Provide the [X, Y] coordinate of the cell's center where the given text is located.  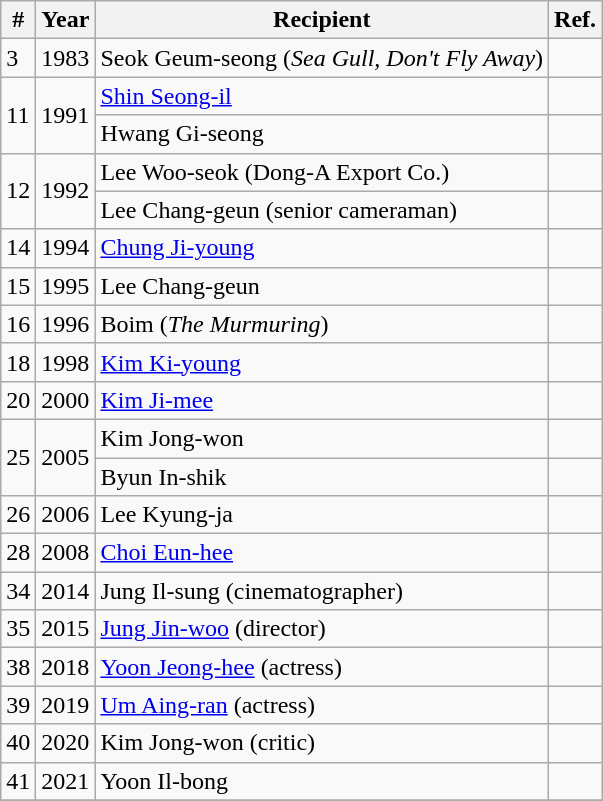
35 [18, 629]
2006 [66, 515]
41 [18, 781]
2019 [66, 705]
20 [18, 400]
Um Aing-ran (actress) [322, 705]
34 [18, 591]
Year [66, 20]
Kim Ki-young [322, 362]
3 [18, 58]
2018 [66, 667]
Shin Seong-il [322, 96]
Hwang Gi-seong [322, 134]
Jung Jin-woo (director) [322, 629]
2008 [66, 553]
Kim Ji-mee [322, 400]
1983 [66, 58]
Lee Chang-geun (senior cameraman) [322, 210]
11 [18, 115]
Yoon Jeong-hee (actress) [322, 667]
1995 [66, 286]
1991 [66, 115]
2014 [66, 591]
Ref. [576, 20]
2020 [66, 743]
1998 [66, 362]
15 [18, 286]
39 [18, 705]
12 [18, 191]
38 [18, 667]
Yoon Il-bong [322, 781]
Byun In-shik [322, 477]
18 [18, 362]
1996 [66, 324]
1992 [66, 191]
Seok Geum-seong (Sea Gull, Don't Fly Away) [322, 58]
Choi Eun-hee [322, 553]
Kim Jong-won [322, 438]
Lee Kyung-ja [322, 515]
Chung Ji-young [322, 248]
1994 [66, 248]
Lee Woo-seok (Dong-A Export Co.) [322, 172]
40 [18, 743]
2021 [66, 781]
Lee Chang-geun [322, 286]
2005 [66, 457]
2015 [66, 629]
2000 [66, 400]
16 [18, 324]
# [18, 20]
28 [18, 553]
25 [18, 457]
Boim (The Murmuring) [322, 324]
Recipient [322, 20]
Jung Il-sung (cinematographer) [322, 591]
26 [18, 515]
14 [18, 248]
Kim Jong-won (critic) [322, 743]
